From the cell containing the given text, extract its center point as [X, Y] coordinate. 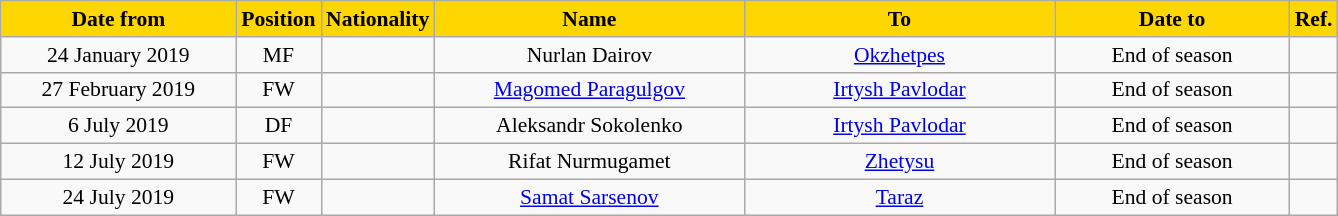
Okzhetpes [899, 55]
Magomed Paragulgov [589, 90]
Samat Sarsenov [589, 197]
Date from [118, 19]
MF [278, 55]
24 July 2019 [118, 197]
Nationality [378, 19]
Position [278, 19]
Taraz [899, 197]
Rifat Nurmugamet [589, 162]
Ref. [1314, 19]
Aleksandr Sokolenko [589, 126]
Nurlan Dairov [589, 55]
24 January 2019 [118, 55]
Date to [1172, 19]
DF [278, 126]
Name [589, 19]
To [899, 19]
Zhetysu [899, 162]
12 July 2019 [118, 162]
6 July 2019 [118, 126]
27 February 2019 [118, 90]
